Output the [X, Y] coordinate of the center of the cell containing the given text.  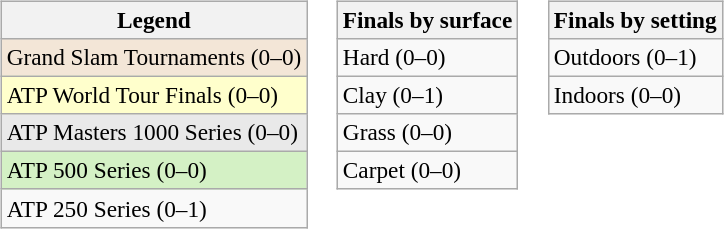
Finals by setting [635, 20]
Finals by surface [427, 20]
Legend [154, 20]
Grass (0–0) [427, 133]
ATP World Tour Finals (0–0) [154, 95]
Indoors (0–0) [635, 95]
Carpet (0–0) [427, 171]
ATP 250 Series (0–1) [154, 208]
Grand Slam Tournaments (0–0) [154, 57]
Outdoors (0–1) [635, 57]
Hard (0–0) [427, 57]
ATP 500 Series (0–0) [154, 171]
Clay (0–1) [427, 95]
ATP Masters 1000 Series (0–0) [154, 133]
